Return (x, y) of the center of cell containing provided text 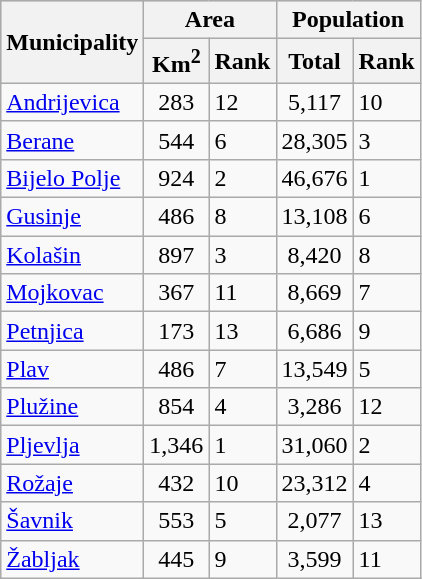
Municipality (72, 42)
13,549 (314, 369)
2,077 (314, 521)
553 (176, 521)
Berane (72, 140)
3,286 (314, 407)
13,108 (314, 217)
Km2 (176, 62)
Plav (72, 369)
46,676 (314, 178)
5,117 (314, 102)
Kolašin (72, 255)
Gusinje (72, 217)
8,420 (314, 255)
Pljevlja (72, 445)
Total (314, 62)
432 (176, 483)
Rožaje (72, 483)
6,686 (314, 331)
544 (176, 140)
367 (176, 293)
8,669 (314, 293)
1,346 (176, 445)
Area (210, 20)
854 (176, 407)
23,312 (314, 483)
Žabljak (72, 559)
3,599 (314, 559)
445 (176, 559)
924 (176, 178)
283 (176, 102)
173 (176, 331)
31,060 (314, 445)
Šavnik (72, 521)
28,305 (314, 140)
Plužine (72, 407)
Mojkovac (72, 293)
Bijelo Polje (72, 178)
897 (176, 255)
Andrijevica (72, 102)
Population (348, 20)
Petnjica (72, 331)
